From the cell containing the given text, extract its center point as (X, Y) coordinate. 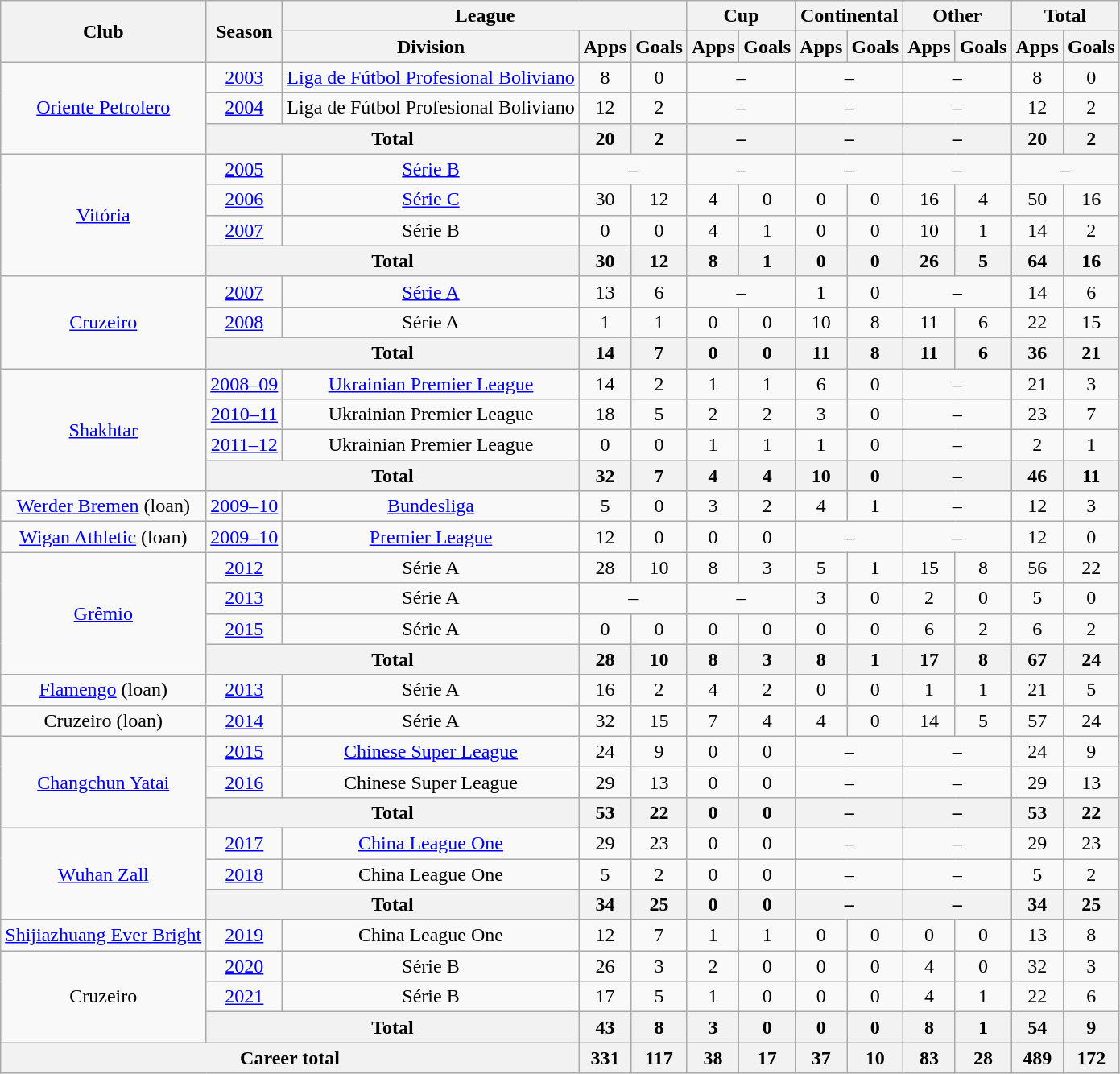
46 (1037, 476)
64 (1037, 261)
2008 (245, 322)
Wuhan Zall (103, 874)
83 (929, 1058)
2010–11 (245, 415)
Wigan Athletic (loan) (103, 537)
2006 (245, 200)
2020 (245, 966)
117 (659, 1058)
Club (103, 31)
Season (245, 31)
18 (605, 415)
2004 (245, 108)
Premier League (431, 537)
Continental (849, 16)
36 (1037, 353)
Série C (431, 200)
2008–09 (245, 384)
67 (1037, 659)
2016 (245, 782)
54 (1037, 1027)
172 (1091, 1058)
43 (605, 1027)
Cup (741, 16)
Shijiazhuang Ever Bright (103, 936)
Cruzeiro (loan) (103, 721)
50 (1037, 200)
Vitória (103, 215)
56 (1037, 568)
Flamengo (loan) (103, 690)
2005 (245, 169)
2014 (245, 721)
2003 (245, 77)
57 (1037, 721)
2011–12 (245, 445)
Changchun Yatai (103, 782)
League (485, 16)
37 (821, 1058)
Shakhtar (103, 430)
Career total (290, 1058)
2012 (245, 568)
2017 (245, 843)
Division (431, 47)
2019 (245, 936)
Bundesliga (431, 506)
Oriente Petrolero (103, 108)
2018 (245, 874)
38 (713, 1058)
331 (605, 1058)
Other (957, 16)
Werder Bremen (loan) (103, 506)
Grêmio (103, 613)
489 (1037, 1058)
2021 (245, 997)
